Output the [X, Y] coordinate of the center of the cell containing the given text.  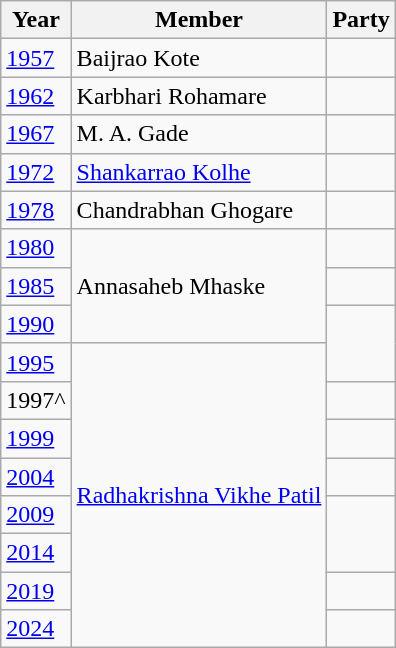
2019 [36, 591]
1962 [36, 96]
1985 [36, 286]
2024 [36, 629]
2009 [36, 515]
Chandrabhan Ghogare [199, 210]
1957 [36, 58]
Party [361, 20]
M. A. Gade [199, 134]
1978 [36, 210]
1980 [36, 248]
2004 [36, 477]
1972 [36, 172]
Member [199, 20]
1999 [36, 438]
1997^ [36, 400]
1967 [36, 134]
Year [36, 20]
Baijrao Kote [199, 58]
Annasaheb Mhaske [199, 286]
1995 [36, 362]
Karbhari Rohamare [199, 96]
Shankarrao Kolhe [199, 172]
Radhakrishna Vikhe Patil [199, 495]
1990 [36, 324]
2014 [36, 553]
